Provide the (X, Y) coordinate of the cell's center where the given text is located.  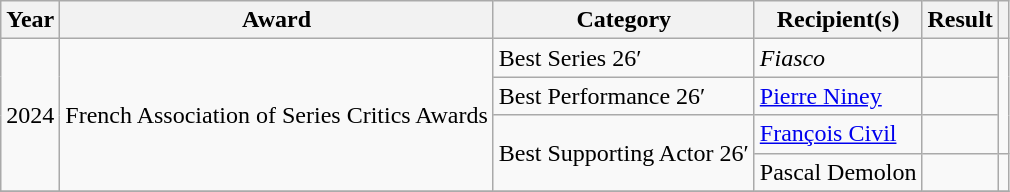
French Association of Series Critics Awards (276, 115)
Award (276, 20)
Result (960, 20)
Recipient(s) (838, 20)
Best Performance 26′ (624, 96)
Category (624, 20)
2024 (30, 115)
François Civil (838, 134)
Year (30, 20)
Best Supporting Actor 26′ (624, 153)
Best Series 26′ (624, 58)
Pascal Demolon (838, 172)
Fiasco (838, 58)
Pierre Niney (838, 96)
